Detect which cell encompasses the target text, then output its [X, Y] center coordinate. 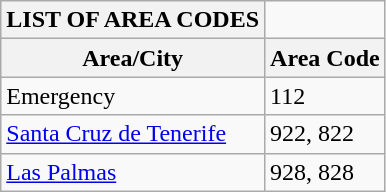
928, 828 [326, 172]
Area Code [326, 58]
LIST OF AREA CODES [133, 20]
Las Palmas [133, 172]
Area/City [133, 58]
922, 822 [326, 134]
Emergency [133, 96]
112 [326, 96]
Santa Cruz de Tenerife [133, 134]
